Find where the given text appears and provide that cell's center as (x, y) coordinate. 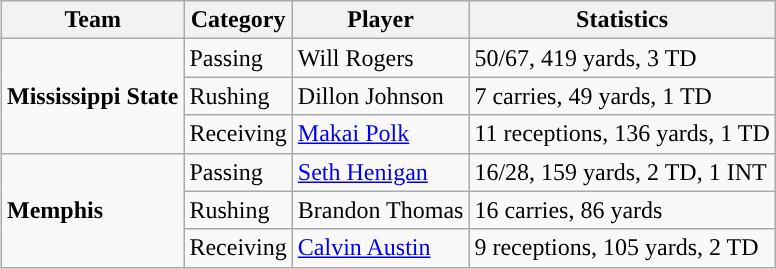
Player (380, 20)
Brandon Thomas (380, 210)
16 carries, 86 yards (622, 210)
Calvin Austin (380, 248)
Makai Polk (380, 134)
Will Rogers (380, 58)
50/67, 419 yards, 3 TD (622, 58)
Category (238, 20)
7 carries, 49 yards, 1 TD (622, 96)
16/28, 159 yards, 2 TD, 1 INT (622, 172)
Memphis (92, 210)
Seth Henigan (380, 172)
11 receptions, 136 yards, 1 TD (622, 134)
Team (92, 20)
9 receptions, 105 yards, 2 TD (622, 248)
Mississippi State (92, 96)
Statistics (622, 20)
Dillon Johnson (380, 96)
